Scan for the cell matching the given text and deliver its [X, Y] coordinate at center. 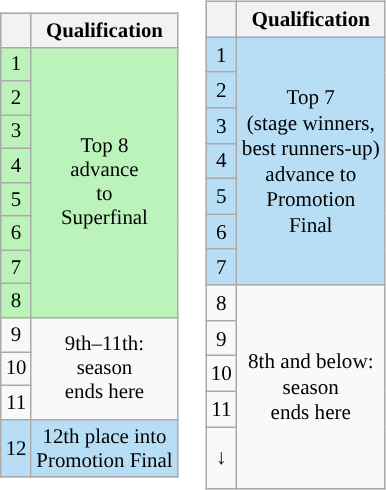
Top 7(stage winners,best runners-up)advance toPromotionFinal [311, 161]
9th–11th:seasonends here [104, 369]
12th place intoPromotion Final [104, 448]
12 [16, 448]
8th and below:seasonends here [311, 387]
↓ [222, 458]
Top 8advancetoSuperfinal [104, 182]
